Pinpoint the cell where the given text exists, returning its [x, y] midpoint coordinate. 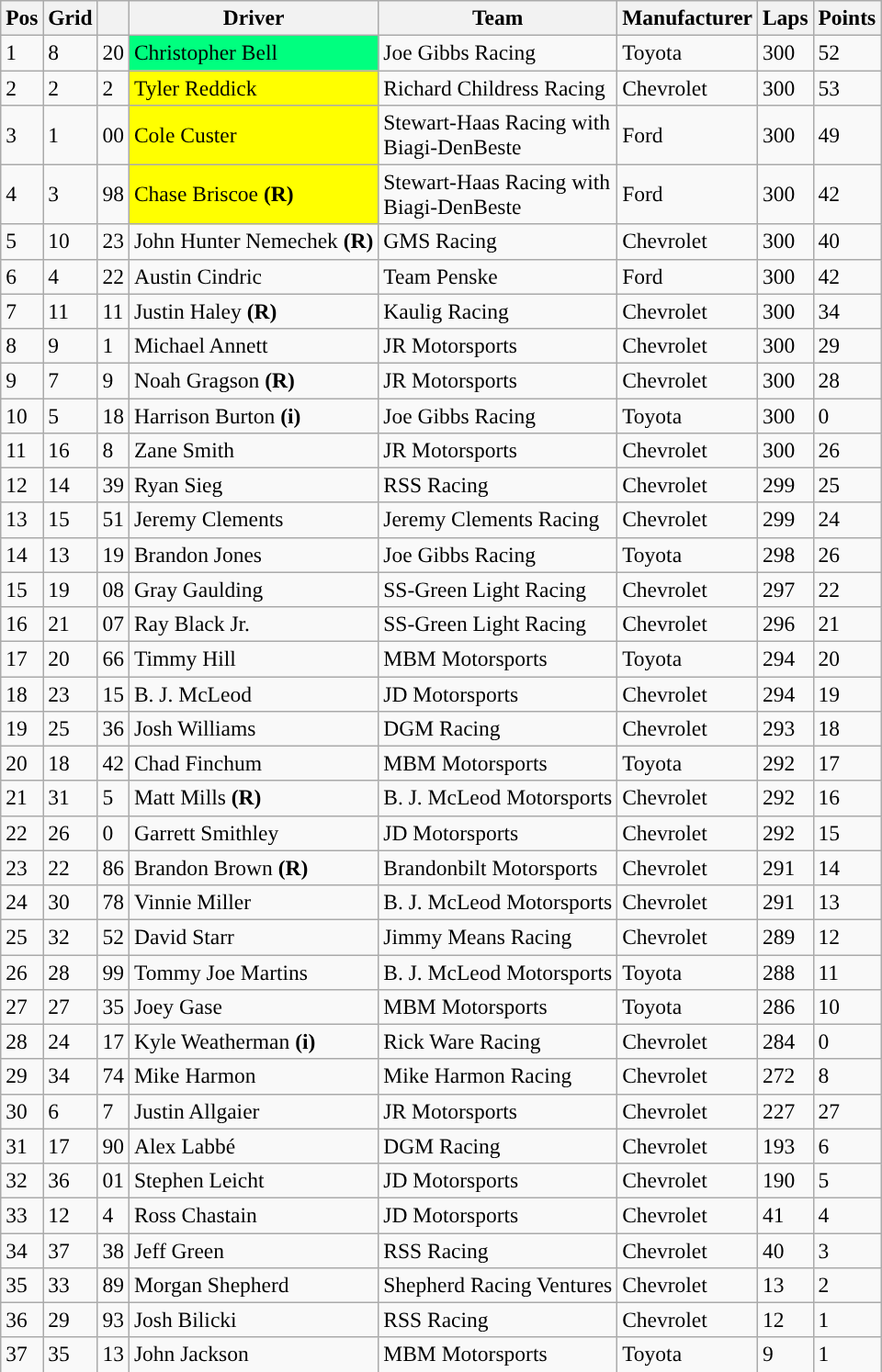
Chase Briscoe (R) [254, 195]
01 [113, 1180]
Morgan Shepherd [254, 1285]
Ryan Sieg [254, 485]
Justin Allgaier [254, 1111]
John Hunter Nemechek (R) [254, 242]
Gray Gaulding [254, 590]
Chad Finchum [254, 763]
Josh Williams [254, 728]
Points [847, 17]
Shepherd Racing Ventures [498, 1285]
193 [785, 1146]
38 [113, 1250]
00 [113, 134]
93 [113, 1320]
Laps [785, 17]
Jimmy Means Racing [498, 937]
53 [847, 87]
Alex Labbé [254, 1146]
Timmy Hill [254, 658]
Matt Mills (R) [254, 798]
49 [847, 134]
Joey Gase [254, 1007]
Team Penske [498, 276]
John Jackson [254, 1355]
Manufacturer [687, 17]
Tommy Joe Martins [254, 972]
Tyler Reddick [254, 87]
Jeremy Clements [254, 520]
Mike Harmon Racing [498, 1076]
286 [785, 1007]
297 [785, 590]
Brandon Jones [254, 555]
Pos [22, 17]
288 [785, 972]
Driver [254, 17]
Josh Bilicki [254, 1320]
51 [113, 520]
Noah Gragson (R) [254, 380]
David Starr [254, 937]
Cole Custer [254, 134]
Mike Harmon [254, 1076]
Kyle Weatherman (i) [254, 1041]
Grid [70, 17]
08 [113, 590]
Garrett Smithley [254, 833]
99 [113, 972]
66 [113, 658]
Austin Cindric [254, 276]
Michael Annett [254, 345]
07 [113, 624]
Ray Black Jr. [254, 624]
Harrison Burton (i) [254, 415]
190 [785, 1180]
Jeremy Clements Racing [498, 520]
39 [113, 485]
Stephen Leicht [254, 1180]
296 [785, 624]
Richard Childress Racing [498, 87]
86 [113, 868]
284 [785, 1041]
298 [785, 555]
B. J. McLeod [254, 693]
Ross Chastain [254, 1215]
Christopher Bell [254, 52]
Vinnie Miller [254, 902]
Kaulig Racing [498, 311]
Rick Ware Racing [498, 1041]
272 [785, 1076]
Team [498, 17]
41 [785, 1215]
89 [113, 1285]
293 [785, 728]
Brandon Brown (R) [254, 868]
289 [785, 937]
Justin Haley (R) [254, 311]
GMS Racing [498, 242]
78 [113, 902]
227 [785, 1111]
Jeff Green [254, 1250]
Zane Smith [254, 450]
74 [113, 1076]
98 [113, 195]
Brandonbilt Motorsports [498, 868]
90 [113, 1146]
